Capture the cell that displays the provided text and extract its (X, Y) central coordinate. 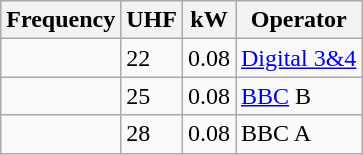
Operator (299, 20)
Frequency (61, 20)
kW (208, 20)
25 (152, 96)
BBC A (299, 134)
Digital 3&4 (299, 58)
BBC B (299, 96)
28 (152, 134)
UHF (152, 20)
22 (152, 58)
